Search for the cell housing the specified text and yield its (X, Y) center coordinate. 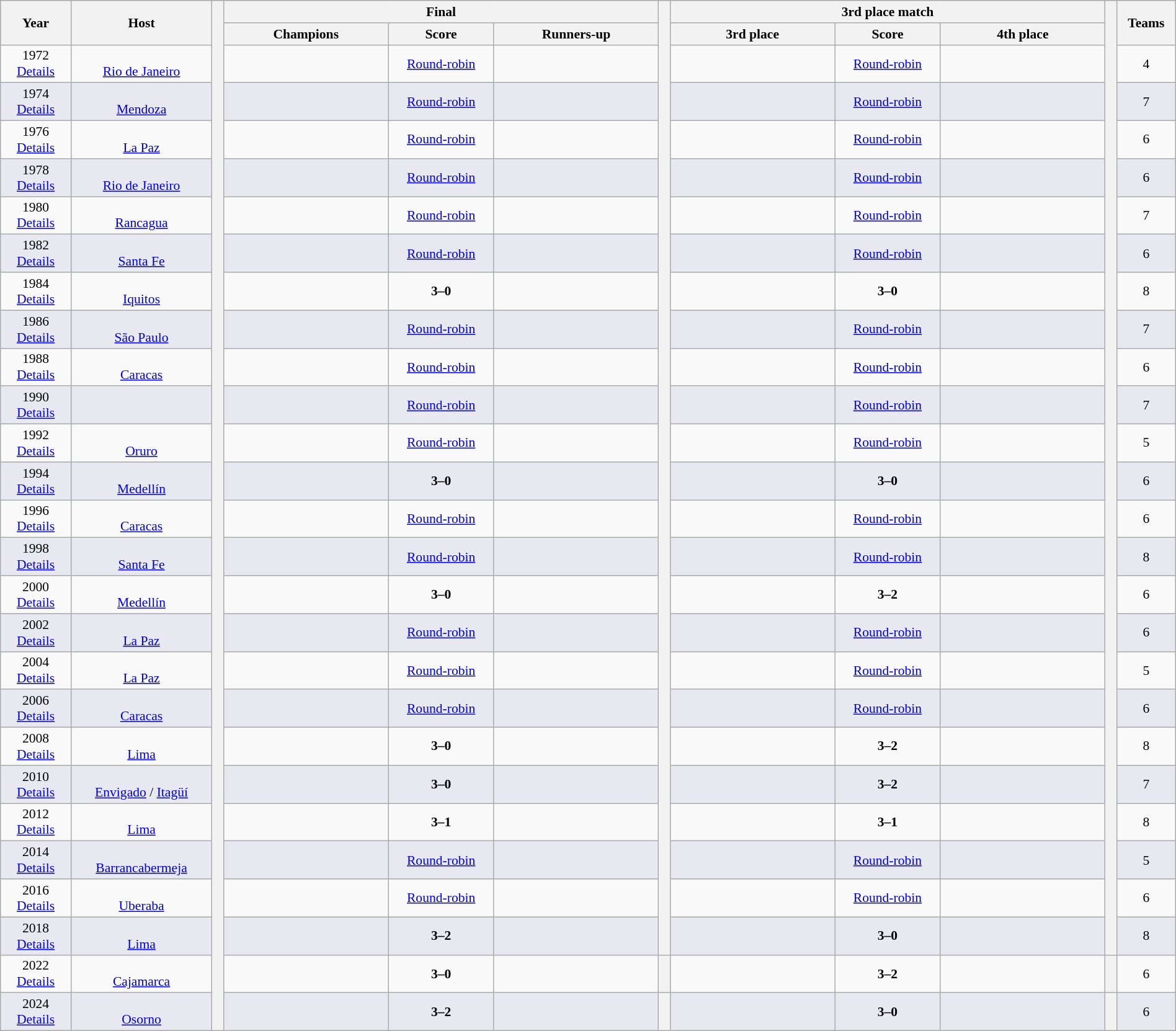
São Paulo (141, 329)
Iquitos (141, 292)
1980Details (36, 216)
Final (442, 12)
1996Details (36, 519)
Uberaba (141, 898)
Year (36, 22)
2010Details (36, 784)
2022Details (36, 974)
1986Details (36, 329)
Oruro (141, 443)
1998Details (36, 557)
Champions (306, 34)
1982Details (36, 253)
Runners-up (576, 34)
Envigado / Itagüí (141, 784)
4 (1146, 63)
1992Details (36, 443)
3rd place match (888, 12)
2008Details (36, 747)
2018Details (36, 935)
2000Details (36, 594)
1976Details (36, 140)
1990Details (36, 406)
2002Details (36, 633)
1972Details (36, 63)
Rancagua (141, 216)
1988Details (36, 367)
2016Details (36, 898)
2004Details (36, 670)
1994Details (36, 481)
1978Details (36, 177)
1984Details (36, 292)
1974Details (36, 102)
Cajamarca (141, 974)
2012Details (36, 823)
Mendoza (141, 102)
2006Details (36, 708)
2024Details (36, 1012)
Host (141, 22)
Barrancabermeja (141, 860)
4th place (1022, 34)
Teams (1146, 22)
3rd place (753, 34)
Osorno (141, 1012)
2014Details (36, 860)
